Locate the cell with the specified text and output its (X, Y) center coordinate. 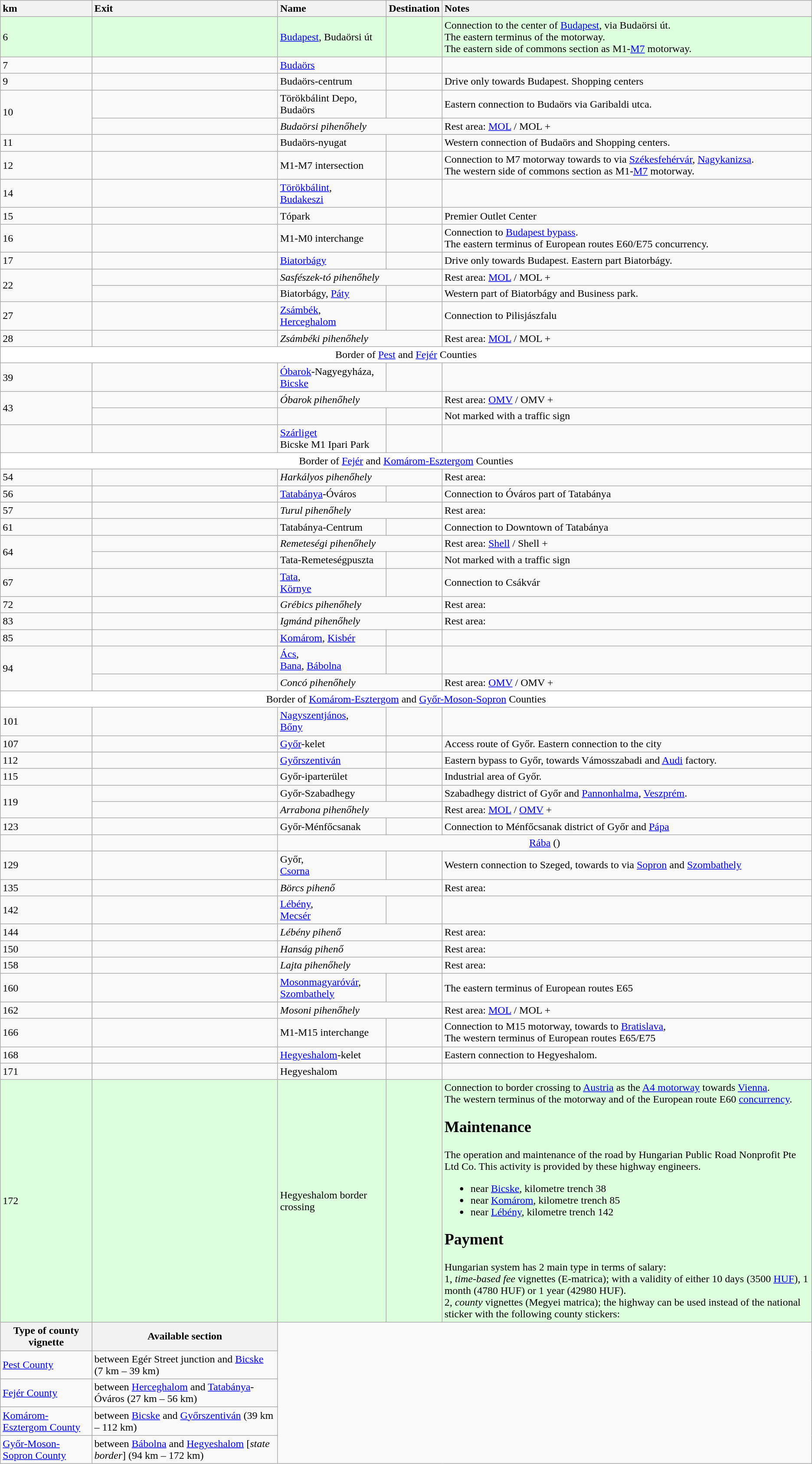
Biatorbágy (332, 260)
101 (46, 721)
Győr-kelet (332, 744)
94 (46, 668)
6 (46, 37)
Komárom-Esztergom County (46, 1421)
Connection to Csákvár (627, 582)
Connection to Pilisjászfalu (627, 316)
168 (46, 1055)
Tata,Környe (332, 582)
Hegyeshalom-kelet (332, 1055)
Lajta pihenőhely (360, 965)
10 (46, 112)
between Herceghalom and Tatabánya-Óváros (27 km – 56 km) (185, 1393)
14 (46, 194)
85 (46, 638)
Hegyeshalom border crossing (332, 1201)
Zsámbék,Herceghalom (332, 316)
115 (46, 777)
135 (46, 887)
Hanság pihenő (360, 949)
Törökbálint Depo,Budaörs (332, 104)
119 (46, 801)
Rába () (545, 843)
km (46, 9)
Győr-Szabadhegy (332, 793)
56 (46, 494)
9 (46, 82)
Access route of Győr. Eastern connection to the city (627, 744)
Western connection of Budaörs and Shopping centers. (627, 143)
Exit (185, 9)
Biatorbágy, Páty (332, 294)
Drive only towards Budapest. Shopping centers (627, 82)
Eastern bypass to Győr, towards Vámosszabadi and Audi factory. (627, 760)
Pest County (46, 1365)
Komárom, Kisbér (332, 638)
39 (46, 377)
54 (46, 477)
112 (46, 760)
12 (46, 165)
Budaörsi pihenőhely (360, 126)
67 (46, 582)
Sasfészek-tó pihenőhely (360, 277)
Budaörs-centrum (332, 82)
107 (46, 744)
M1-M0 interchange (332, 238)
Mosoni pihenőhely (360, 1010)
Tata-Remeteségpuszta (332, 560)
Budaörs (332, 65)
172 (46, 1201)
16 (46, 238)
between Bábolna and Hegyeshalom [state border] (94 km – 172 km) (185, 1449)
Connection to the center of Budapest, via Budaörsi út.The eastern terminus of the motorway.The eastern side of commons section as M1-M7 motorway. (627, 37)
Tópark (332, 216)
7 (46, 65)
83 (46, 621)
Grébics pihenőhely (360, 605)
162 (46, 1010)
Győr-Ménfőcsanak (332, 826)
Szabadhegy district of Győr and Pannonhalma, Veszprém. (627, 793)
Győr-iparterület (332, 777)
Destination (414, 9)
Óbarok-Nagyegyháza,Bicske (332, 377)
Győr-Moson-Sopron County (46, 1449)
Budaörs-nyugat (332, 143)
Budapest, Budaörsi út (332, 37)
Lébény pihenő (360, 932)
Eastern connection to Budaörs via Garibaldi utca. (627, 104)
144 (46, 932)
Törökbálint,Budakeszi (332, 194)
Western part of Biatorbágy and Business park. (627, 294)
72 (46, 605)
160 (46, 988)
28 (46, 338)
129 (46, 865)
22 (46, 286)
17 (46, 260)
Connection to Óváros part of Tatabánya (627, 494)
Mosonmagyaróvár,Szombathely (332, 988)
Connection to Ménfőcsanak district of Győr and Pápa (627, 826)
Connection to Downtown of Tatabánya (627, 527)
27 (46, 316)
61 (46, 527)
Ács,Bana, Bábolna (332, 660)
11 (46, 143)
Connection to Budapest bypass.The eastern terminus of European routes E60/E75 concurrency. (627, 238)
Available section (185, 1336)
Border of Fejér and Komárom-Esztergom Counties (406, 461)
Zsámbéki pihenőhely (360, 338)
M1-M15 interchange (332, 1033)
Igmánd pihenőhely (360, 621)
Turul pihenőhely (360, 510)
Notes (627, 9)
Border of Pest and Fejér Counties (406, 355)
Industrial area of Győr. (627, 777)
Remeteségi pihenőhely (360, 543)
Győrszentiván (332, 760)
between Egér Street junction and Bicske (7 km – 39 km) (185, 1365)
Arrabona pihenőhely (360, 810)
57 (46, 510)
Nagyszentjános,Bőny (332, 721)
Tatabánya-Óváros (332, 494)
between Bicske and Győrszentiván (39 km – 112 km) (185, 1421)
158 (46, 965)
Drive only towards Budapest. Eastern part Biatorbágy. (627, 260)
Type of county vignette (46, 1336)
150 (46, 949)
Name (332, 9)
Tatabánya-Centrum (332, 527)
Hegyeshalom (332, 1071)
Premier Outlet Center (627, 216)
Börcs pihenő (360, 887)
Óbarok pihenőhely (360, 400)
15 (46, 216)
Győr,Csorna (332, 865)
Harkályos pihenőhely (360, 477)
Connection to M15 motorway, towards to Bratislava, The western terminus of European routes E65/E75 (627, 1033)
Connection to M7 motorway towards to via Székesfehérvár, Nagykanizsa.The western side of commons section as M1-M7 motorway. (627, 165)
M1-M7 intersection (332, 165)
166 (46, 1033)
Western connection to Szeged, towards to via Sopron and Szombathely (627, 865)
171 (46, 1071)
Border of Komárom-Esztergom and Győr-Moson-Sopron Counties (406, 699)
Fejér County (46, 1393)
SzárligetBicske M1 Ipari Park (332, 438)
Eastern connection to Hegyeshalom. (627, 1055)
Rest area: MOL / OMV + (627, 810)
Rest area: Shell / Shell + (627, 543)
Lébény,Mecsér (332, 910)
43 (46, 408)
The eastern terminus of European routes E65 (627, 988)
142 (46, 910)
123 (46, 826)
Concó pihenőhely (360, 683)
64 (46, 551)
